Identify which cell holds the provided text, then report its [x, y] central coordinate. 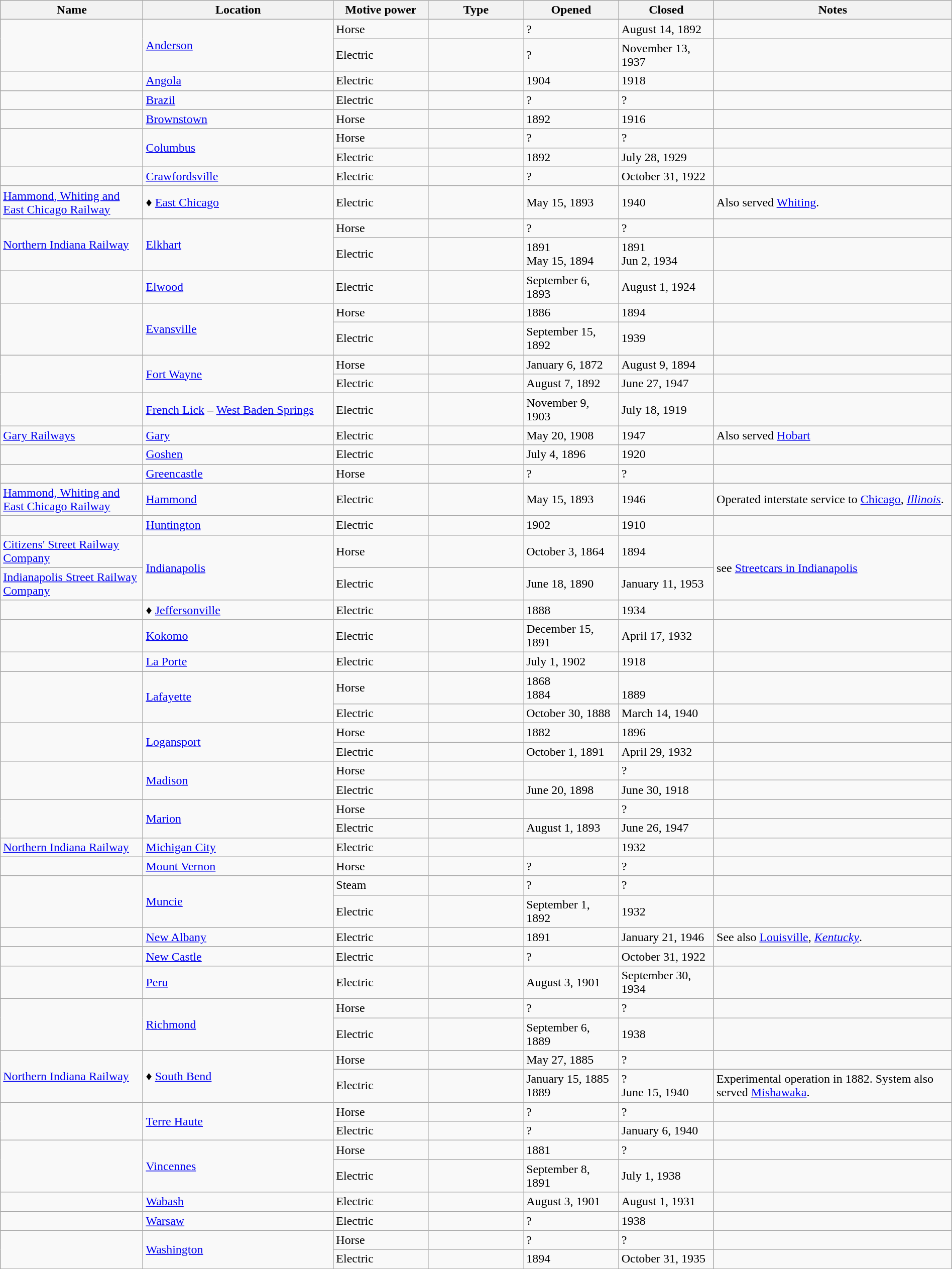
December 15, 1891 [571, 636]
Angola [238, 81]
Elwood [238, 286]
Steam [381, 885]
see Streetcars in Indianapolis [833, 567]
1886 [571, 313]
Vincennes [238, 1166]
Gary Railways [72, 435]
Hammond [238, 499]
Kokomo [238, 636]
Peru [238, 982]
Columbus [238, 148]
1902 [571, 525]
See also Louisville, Kentucky. [833, 937]
August 7, 1892 [571, 384]
Michigan City [238, 847]
August 14, 1892 [666, 29]
Logansport [238, 742]
Crawfordsville [238, 176]
Opened [571, 10]
Experimental operation in 1882. System also served Mishawaka. [833, 1086]
1916 [666, 119]
September 6, 1889 [571, 1033]
Type [476, 10]
September 6, 1893 [571, 286]
1939 [666, 338]
Mount Vernon [238, 866]
April 29, 1932 [666, 752]
June 20, 1898 [571, 790]
1891 [571, 937]
March 14, 1940 [666, 714]
1920 [666, 454]
August 1, 1893 [571, 828]
1891Jun 2, 1934 [666, 254]
1891May 15, 1894 [571, 254]
July 28, 1929 [666, 157]
1896 [666, 733]
1934 [666, 610]
French Lick – West Baden Springs [238, 410]
New Albany [238, 937]
August 1, 1924 [666, 286]
?June 15, 1940 [666, 1086]
Lafayette [238, 697]
Huntington [238, 525]
November 13, 1937 [666, 55]
♦ East Chicago [238, 202]
July 1, 1938 [666, 1176]
September 30, 1934 [666, 982]
1904 [571, 81]
January 6, 1940 [666, 1131]
1889 [666, 687]
Indianapolis [238, 567]
August 9, 1894 [666, 365]
June 26, 1947 [666, 828]
June 30, 1918 [666, 790]
Washington [238, 1249]
1888 [571, 610]
1881 [571, 1150]
Richmond [238, 1024]
Marion [238, 819]
January 15, 18851889 [571, 1086]
May 20, 1908 [571, 435]
Motive power [381, 10]
1882 [571, 733]
Madison [238, 780]
October 1, 1891 [571, 752]
July 4, 1896 [571, 454]
Greencastle [238, 474]
Warsaw [238, 1221]
November 9, 1903 [571, 410]
Notes [833, 10]
La Porte [238, 661]
August 1, 1931 [666, 1202]
Evansville [238, 329]
Also served Hobart [833, 435]
Wabash [238, 1202]
Also served Whiting. [833, 202]
♦ Jeffersonville [238, 610]
Terre Haute [238, 1121]
July 1, 1902 [571, 661]
Muncie [238, 902]
1947 [666, 435]
June 27, 1947 [666, 384]
1940 [666, 202]
18681884 [571, 687]
Gary [238, 435]
1946 [666, 499]
Anderson [238, 45]
Brazil [238, 100]
Location [238, 10]
October 3, 1864 [571, 551]
Fort Wayne [238, 374]
Goshen [238, 454]
Closed [666, 10]
June 18, 1890 [571, 584]
Citizens' Street Railway Company [72, 551]
New Castle [238, 956]
1910 [666, 525]
September 8, 1891 [571, 1176]
Elkhart [238, 244]
May 27, 1885 [571, 1060]
Brownstown [238, 119]
April 17, 1932 [666, 636]
Operated interstate service to Chicago, Illinois. [833, 499]
Name [72, 10]
Indianapolis Street Railway Company [72, 584]
January 11, 1953 [666, 584]
October 31, 1935 [666, 1259]
July 18, 1919 [666, 410]
January 6, 1872 [571, 365]
January 21, 1946 [666, 937]
♦ South Bend [238, 1077]
September 1, 1892 [571, 911]
September 15, 1892 [571, 338]
October 30, 1888 [571, 714]
